From the cell containing the given text, extract its center point as (x, y) coordinate. 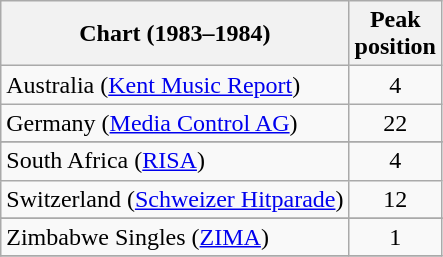
22 (395, 123)
Chart (1983–1984) (175, 34)
12 (395, 199)
Peakposition (395, 34)
Australia (Kent Music Report) (175, 85)
South Africa (RISA) (175, 161)
Switzerland (Schweizer Hitparade) (175, 199)
Zimbabwe Singles (ZIMA) (175, 237)
1 (395, 237)
Germany (Media Control AG) (175, 123)
